Capture the cell that displays the provided text and extract its [X, Y] central coordinate. 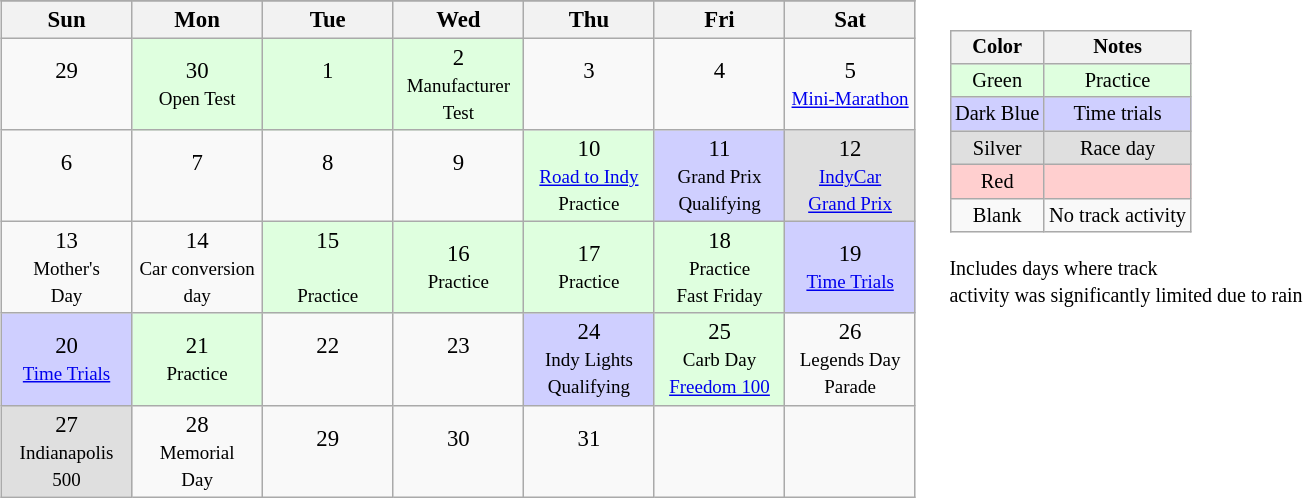
9 [458, 176]
6 [66, 176]
22 [328, 359]
21Practice [198, 359]
13Mother'sDay [66, 268]
5Mini-Marathon [850, 85]
7 [198, 176]
Notes [1118, 47]
Sun [66, 20]
25Carb Day Freedom 100 [720, 359]
Tue [328, 20]
Red [997, 182]
18Practice Fast Friday [720, 268]
30Open Test [198, 85]
Silver [997, 148]
2ManufacturerTest [458, 85]
1 [328, 85]
Practice [1118, 81]
17Practice [590, 268]
31 [590, 451]
8 [328, 176]
15Practice [328, 268]
No track activity [1118, 215]
30 [458, 451]
Green [997, 81]
Thu [590, 20]
20Time Trials [66, 359]
14Car conversionday [198, 268]
12IndyCarGrand Prix [850, 176]
Time trials [1118, 114]
Mon [198, 20]
26Legends DayParade [850, 359]
23 [458, 359]
Wed [458, 20]
Blank [997, 215]
16Practice [458, 268]
24Indy Lights Qualifying [590, 359]
Dark Blue [997, 114]
28MemorialDay [198, 451]
11Grand PrixQualifying [720, 176]
Fri [720, 20]
19Time Trials [850, 268]
27Indianapolis500 [66, 451]
4 [720, 85]
Color [997, 47]
3 [590, 85]
Race day [1118, 148]
10Road to IndyPractice [590, 176]
Sat [850, 20]
